Identify which cell holds the provided text, then report its (X, Y) central coordinate. 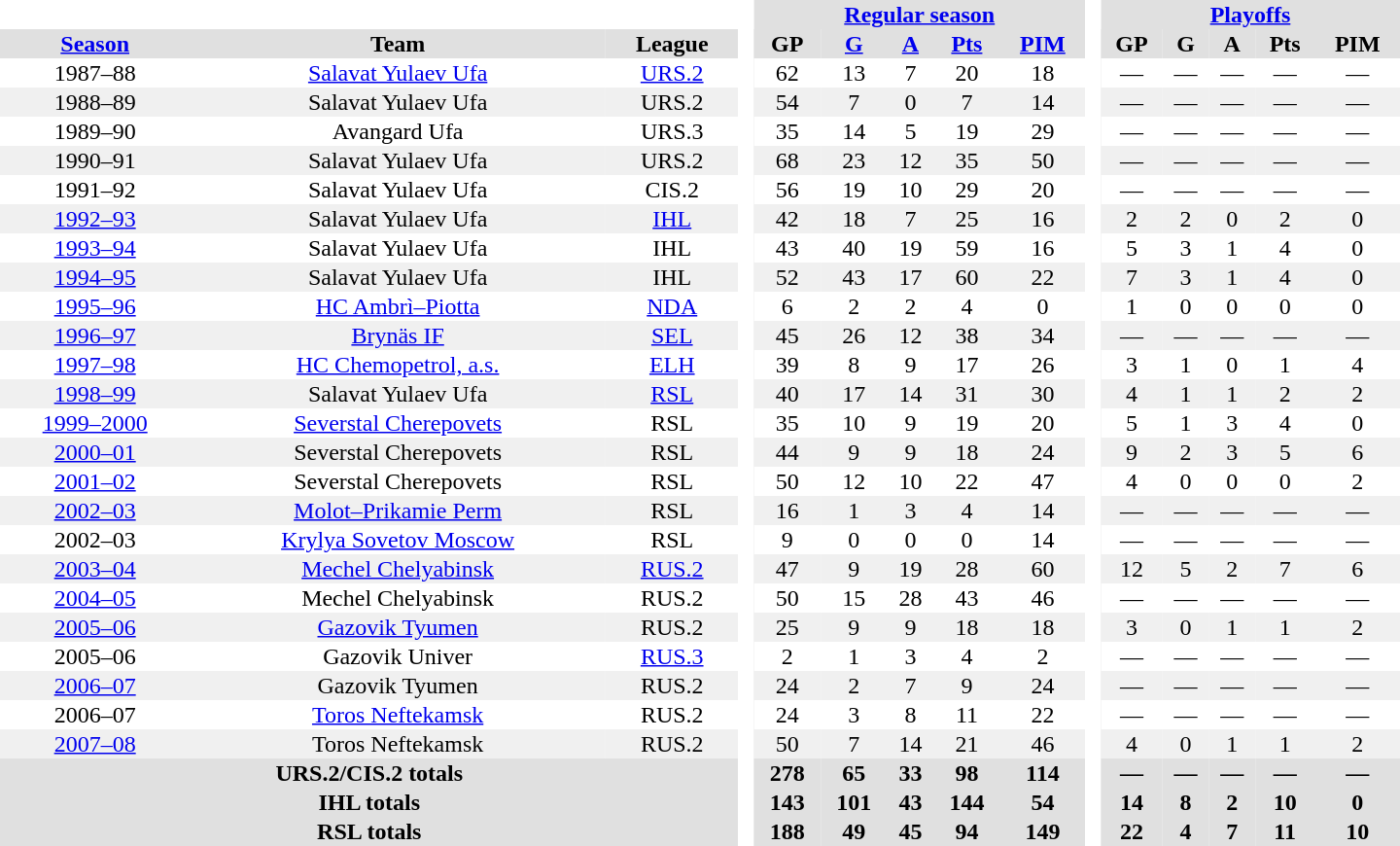
94 (966, 831)
1995–96 (95, 306)
56 (787, 190)
188 (787, 831)
21 (966, 744)
1989–90 (95, 131)
1988–89 (95, 102)
URS.2/CIS.2 totals (369, 773)
Gazovik Univer (398, 656)
49 (854, 831)
13 (854, 73)
33 (911, 773)
149 (1042, 831)
2001–02 (95, 481)
NDA (673, 306)
44 (787, 452)
ELH (673, 365)
98 (966, 773)
Regular season (920, 15)
HC Ambrì–Piotta (398, 306)
2004–05 (95, 598)
2007–08 (95, 744)
1999–2000 (95, 423)
1998–99 (95, 394)
30 (1042, 394)
1990–91 (95, 160)
2000–01 (95, 452)
65 (854, 773)
1994–95 (95, 277)
38 (966, 335)
52 (787, 277)
IHL totals (369, 802)
101 (854, 802)
Avangard Ufa (398, 131)
Team (398, 44)
RSL totals (369, 831)
23 (854, 160)
1987–88 (95, 73)
Playoffs (1250, 15)
114 (1042, 773)
Krylya Sovetov Moscow (398, 540)
62 (787, 73)
Molot–Prikamie Perm (398, 511)
URS.3 (673, 131)
1997–98 (95, 365)
2003–04 (95, 569)
League (673, 44)
RUS.3 (673, 656)
278 (787, 773)
39 (787, 365)
143 (787, 802)
31 (966, 394)
1993–94 (95, 248)
42 (787, 219)
1991–92 (95, 190)
144 (966, 802)
SEL (673, 335)
34 (1042, 335)
Brynäs IF (398, 335)
Season (95, 44)
68 (787, 160)
1996–97 (95, 335)
15 (854, 598)
1992–93 (95, 219)
HC Chemopetrol, a.s. (398, 365)
59 (966, 248)
CIS.2 (673, 190)
